Locate the cell with the specified text and output its [x, y] center coordinate. 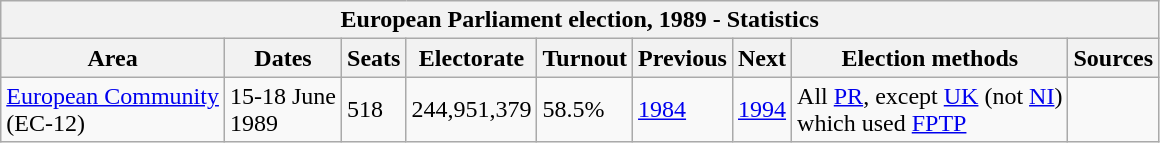
518 [374, 110]
1984 [683, 110]
Turnout [585, 58]
European Parliament election, 1989 - Statistics [580, 20]
Seats [374, 58]
1994 [762, 110]
Electorate [472, 58]
244,951,379 [472, 110]
Dates [282, 58]
Sources [1114, 58]
Next [762, 58]
Previous [683, 58]
15-18 June1989 [282, 110]
European Community(EC-12) [113, 110]
58.5% [585, 110]
Election methods [930, 58]
Area [113, 58]
All PR, except UK (not NI)which used FPTP [930, 110]
